Capture the cell that displays the provided text and extract its [x, y] central coordinate. 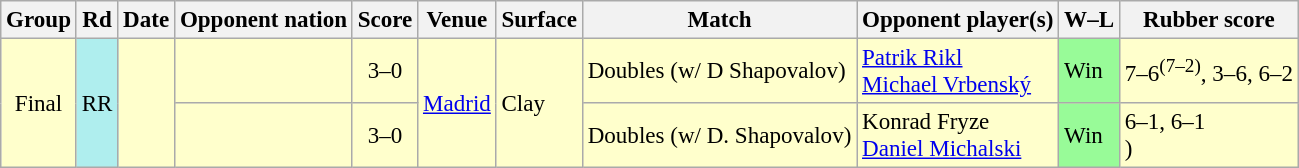
Match [719, 20]
Doubles (w/ D Shapovalov) [719, 72]
Opponent nation [264, 20]
Surface [539, 20]
Final [39, 104]
Patrik RiklMichael Vrbenský [958, 72]
Date [146, 20]
Score [384, 20]
Rubber score [1208, 20]
Clay [539, 104]
Opponent player(s) [958, 20]
W–L [1090, 20]
Madrid [458, 104]
Konrad FryzeDaniel Michalski [958, 136]
RR [96, 104]
7–6(7–2), 3–6, 6–2 [1208, 72]
Doubles (w/ D. Shapovalov) [719, 136]
6–1, 6–1) [1208, 136]
Venue [458, 20]
Group [39, 20]
Rd [96, 20]
